Identify which cell holds the provided text, then report its (X, Y) central coordinate. 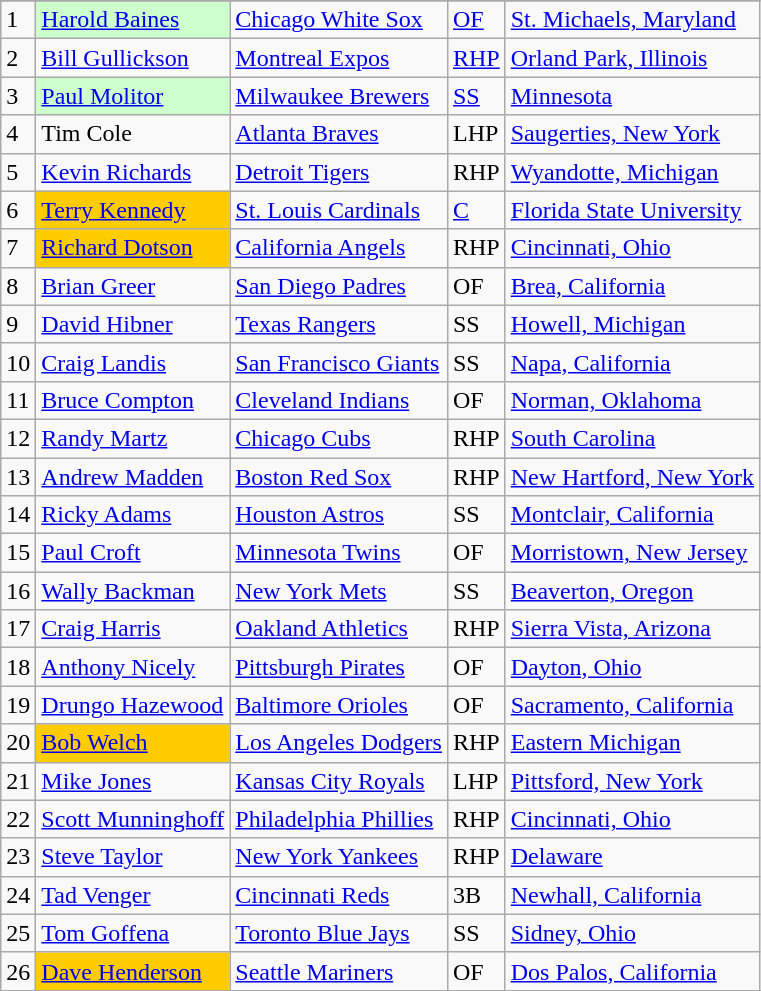
Bruce Compton (133, 400)
5 (18, 172)
Steve Taylor (133, 857)
Pittsburgh Pirates (339, 667)
Morristown, New Jersey (632, 553)
Brea, California (632, 286)
Delaware (632, 857)
2 (18, 58)
Paul Croft (133, 553)
Chicago Cubs (339, 438)
St. Michaels, Maryland (632, 20)
Tom Goffena (133, 933)
1 (18, 20)
Howell, Michigan (632, 324)
Kevin Richards (133, 172)
Napa, California (632, 362)
20 (18, 743)
Milwaukee Brewers (339, 96)
15 (18, 553)
21 (18, 781)
Toronto Blue Jays (339, 933)
Craig Landis (133, 362)
C (476, 210)
Randy Martz (133, 438)
Pittsford, New York (632, 781)
7 (18, 248)
19 (18, 705)
Sidney, Ohio (632, 933)
Bill Gullickson (133, 58)
17 (18, 629)
Wyandotte, Michigan (632, 172)
Sierra Vista, Arizona (632, 629)
Tim Cole (133, 134)
14 (18, 515)
Chicago White Sox (339, 20)
San Diego Padres (339, 286)
Seattle Mariners (339, 971)
Texas Rangers (339, 324)
Minnesota (632, 96)
Montclair, California (632, 515)
California Angels (339, 248)
Cleveland Indians (339, 400)
Saugerties, New York (632, 134)
11 (18, 400)
New York Mets (339, 591)
Tad Venger (133, 895)
Norman, Oklahoma (632, 400)
13 (18, 477)
18 (18, 667)
Ricky Adams (133, 515)
Craig Harris (133, 629)
Dos Palos, California (632, 971)
Andrew Madden (133, 477)
New Hartford, New York (632, 477)
Mike Jones (133, 781)
Bob Welch (133, 743)
Baltimore Orioles (339, 705)
Orland Park, Illinois (632, 58)
Dave Henderson (133, 971)
Eastern Michigan (632, 743)
Terry Kennedy (133, 210)
9 (18, 324)
3B (476, 895)
San Francisco Giants (339, 362)
Wally Backman (133, 591)
St. Louis Cardinals (339, 210)
David Hibner (133, 324)
Scott Munninghoff (133, 819)
New York Yankees (339, 857)
Oakland Athletics (339, 629)
South Carolina (632, 438)
Boston Red Sox (339, 477)
Richard Dotson (133, 248)
4 (18, 134)
Montreal Expos (339, 58)
Los Angeles Dodgers (339, 743)
Houston Astros (339, 515)
10 (18, 362)
Kansas City Royals (339, 781)
Newhall, California (632, 895)
Philadelphia Phillies (339, 819)
Brian Greer (133, 286)
Florida State University (632, 210)
24 (18, 895)
Detroit Tigers (339, 172)
6 (18, 210)
Beaverton, Oregon (632, 591)
22 (18, 819)
Minnesota Twins (339, 553)
Cincinnati Reds (339, 895)
26 (18, 971)
Drungo Hazewood (133, 705)
3 (18, 96)
12 (18, 438)
8 (18, 286)
Paul Molitor (133, 96)
Dayton, Ohio (632, 667)
Sacramento, California (632, 705)
Atlanta Braves (339, 134)
Harold Baines (133, 20)
23 (18, 857)
Anthony Nicely (133, 667)
16 (18, 591)
25 (18, 933)
